Locate the cell with the specified text and output its [X, Y] center coordinate. 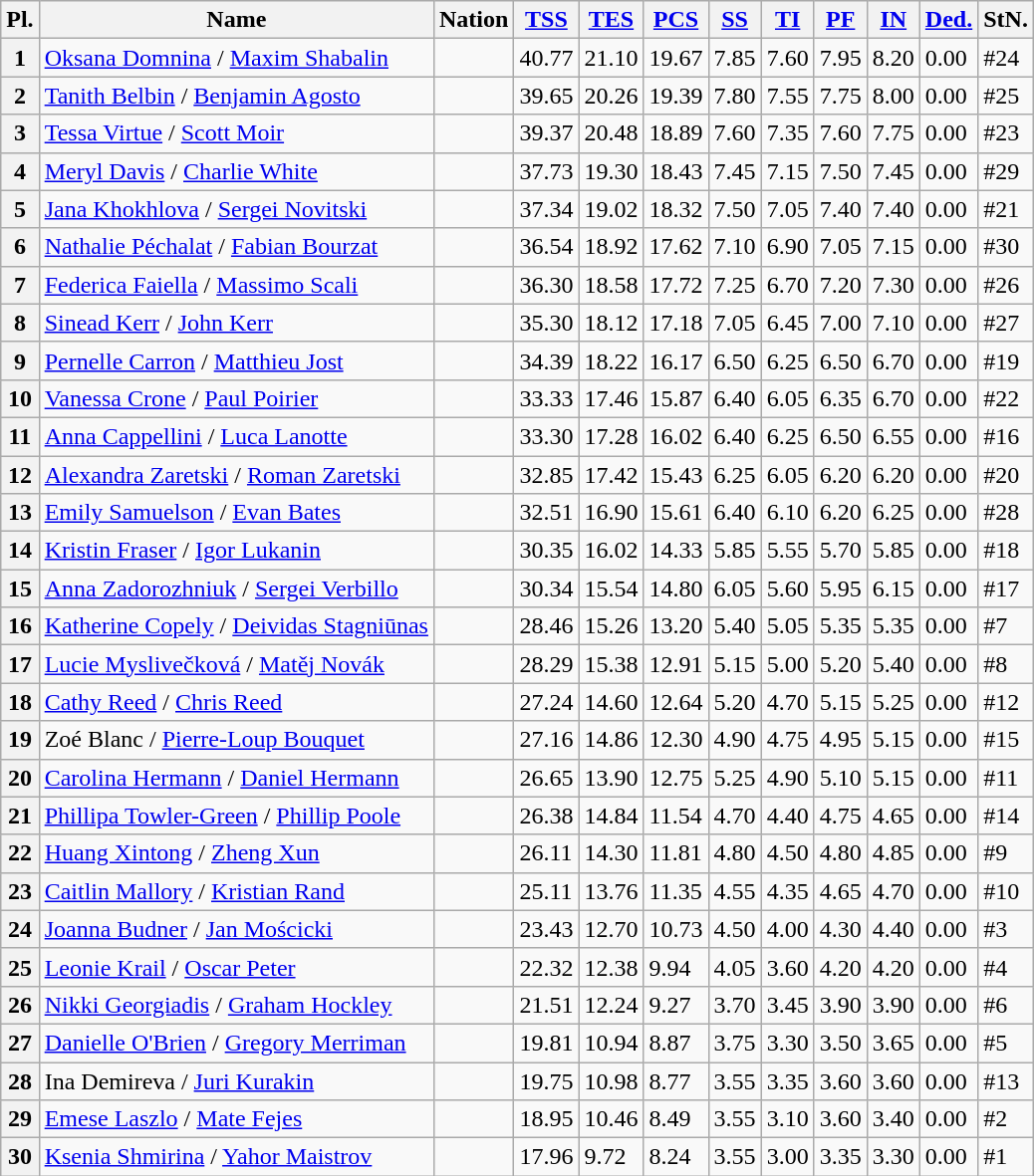
5.70 [841, 551]
7.55 [787, 96]
27.16 [546, 740]
Cathy Reed / Chris Reed [236, 702]
Carolina Hermann / Daniel Hermann [236, 778]
Tanith Belbin / Benjamin Agosto [236, 96]
10.98 [612, 1080]
1 [20, 58]
Sinead Kerr / John Kerr [236, 323]
#23 [1006, 133]
21 [20, 816]
16 [20, 626]
12.30 [675, 740]
4 [20, 171]
12.24 [612, 1005]
StN. [1006, 20]
4.05 [735, 967]
#7 [1006, 626]
25.11 [546, 891]
#24 [1006, 58]
Oksana Domnina / Maxim Shabalin [236, 58]
17.18 [675, 323]
21.10 [612, 58]
11.54 [675, 816]
14.84 [612, 816]
Name [236, 20]
6.35 [841, 398]
6.90 [787, 247]
#10 [1006, 891]
28 [20, 1080]
19 [20, 740]
9.94 [675, 967]
19.30 [612, 171]
#4 [1006, 967]
19.67 [675, 58]
12.75 [675, 778]
10.46 [612, 1119]
17.46 [612, 398]
#8 [1006, 664]
21.51 [546, 1005]
#25 [1006, 96]
#18 [1006, 551]
Ded. [948, 20]
23.43 [546, 929]
7.00 [841, 323]
35.30 [546, 323]
26.65 [546, 778]
5 [20, 209]
#9 [1006, 853]
15.38 [612, 664]
20 [20, 778]
13 [20, 513]
Tessa Virtue / Scott Moir [236, 133]
Danielle O'Brien / Gregory Merriman [236, 1043]
10.94 [612, 1043]
7 [20, 285]
17.42 [612, 475]
Anna Zadorozhniuk / Sergei Verbillo [236, 588]
4.30 [841, 929]
15 [20, 588]
4.95 [841, 740]
18 [20, 702]
PCS [675, 20]
3.70 [735, 1005]
#12 [1006, 702]
14.33 [675, 551]
4.85 [893, 853]
19.02 [612, 209]
PF [841, 20]
Anna Cappellini / Luca Lanotte [236, 436]
18.32 [675, 209]
3.40 [893, 1119]
Alexandra Zaretski / Roman Zaretski [236, 475]
17 [20, 664]
12 [20, 475]
9 [20, 360]
37.73 [546, 171]
18.89 [675, 133]
11.35 [675, 891]
40.77 [546, 58]
7.25 [735, 285]
27.24 [546, 702]
Pl. [20, 20]
7.20 [841, 285]
Nathalie Péchalat / Fabian Bourzat [236, 247]
4.55 [735, 891]
#2 [1006, 1119]
6.15 [893, 588]
Ina Demireva / Juri Kurakin [236, 1080]
3.45 [787, 1005]
2 [20, 96]
3.10 [787, 1119]
27 [20, 1043]
5.10 [841, 778]
TSS [546, 20]
15.87 [675, 398]
7.80 [735, 96]
36.54 [546, 247]
Zoé Blanc / Pierre-Loup Bouquet [236, 740]
Huang Xintong / Zheng Xun [236, 853]
18.95 [546, 1119]
13.90 [612, 778]
15.54 [612, 588]
37.34 [546, 209]
SS [735, 20]
#28 [1006, 513]
4.00 [787, 929]
9.27 [675, 1005]
7.95 [841, 58]
24 [20, 929]
18.22 [612, 360]
11.81 [675, 853]
#5 [1006, 1043]
5.00 [787, 664]
Katherine Copely / Deividas Stagniūnas [236, 626]
14.30 [612, 853]
39.65 [546, 96]
Phillipa Towler-Green / Phillip Poole [236, 816]
22 [20, 853]
Kristin Fraser / Igor Lukanin [236, 551]
14.86 [612, 740]
26.11 [546, 853]
16.17 [675, 360]
#16 [1006, 436]
30 [20, 1157]
Emily Samuelson / Evan Bates [236, 513]
#27 [1006, 323]
#15 [1006, 740]
30.34 [546, 588]
12.64 [675, 702]
Lucie Myslivečková / Matěj Novák [236, 664]
TES [612, 20]
3.00 [787, 1157]
14.60 [612, 702]
28.46 [546, 626]
15.43 [675, 475]
3 [20, 133]
3.75 [735, 1043]
33.30 [546, 436]
#14 [1006, 816]
Pernelle Carron / Matthieu Jost [236, 360]
Federica Faiella / Massimo Scali [236, 285]
15.26 [612, 626]
18.58 [612, 285]
5.60 [787, 588]
#20 [1006, 475]
28.29 [546, 664]
#26 [1006, 285]
8.24 [675, 1157]
17.96 [546, 1157]
7.85 [735, 58]
20.48 [612, 133]
12.38 [612, 967]
14 [20, 551]
8.00 [893, 96]
26 [20, 1005]
34.39 [546, 360]
10.73 [675, 929]
9.72 [612, 1157]
18.12 [612, 323]
19.39 [675, 96]
15.61 [675, 513]
5.55 [787, 551]
23 [20, 891]
#3 [1006, 929]
4.35 [787, 891]
3.50 [841, 1043]
20.26 [612, 96]
26.38 [546, 816]
12.70 [612, 929]
8.20 [893, 58]
33.33 [546, 398]
#17 [1006, 588]
6 [20, 247]
TI [787, 20]
17.72 [675, 285]
7.35 [787, 133]
11 [20, 436]
5.95 [841, 588]
Joanna Budner / Jan Mościcki [236, 929]
13.76 [612, 891]
Jana Khokhlova / Sergei Novitski [236, 209]
Nation [473, 20]
18.92 [612, 247]
29 [20, 1119]
8.77 [675, 1080]
17.62 [675, 247]
6.45 [787, 323]
#22 [1006, 398]
14.80 [675, 588]
Vanessa Crone / Paul Poirier [236, 398]
25 [20, 967]
16.90 [612, 513]
Leonie Krail / Oscar Peter [236, 967]
7.30 [893, 285]
8.49 [675, 1119]
39.37 [546, 133]
Meryl Davis / Charlie White [236, 171]
5.05 [787, 626]
36.30 [546, 285]
#29 [1006, 171]
10 [20, 398]
IN [893, 20]
8 [20, 323]
Nikki Georgiadis / Graham Hockley [236, 1005]
#21 [1006, 209]
#13 [1006, 1080]
#1 [1006, 1157]
22.32 [546, 967]
18.43 [675, 171]
3.65 [893, 1043]
19.75 [546, 1080]
#11 [1006, 778]
6.10 [787, 513]
Ksenia Shmirina / Yahor Maistrov [236, 1157]
32.51 [546, 513]
8.87 [675, 1043]
19.81 [546, 1043]
6.55 [893, 436]
Emese Laszlo / Mate Fejes [236, 1119]
17.28 [612, 436]
13.20 [675, 626]
12.91 [675, 664]
#6 [1006, 1005]
Caitlin Mallory / Kristian Rand [236, 891]
32.85 [546, 475]
#30 [1006, 247]
30.35 [546, 551]
#19 [1006, 360]
